Locate the cell with the specified text and output its (X, Y) center coordinate. 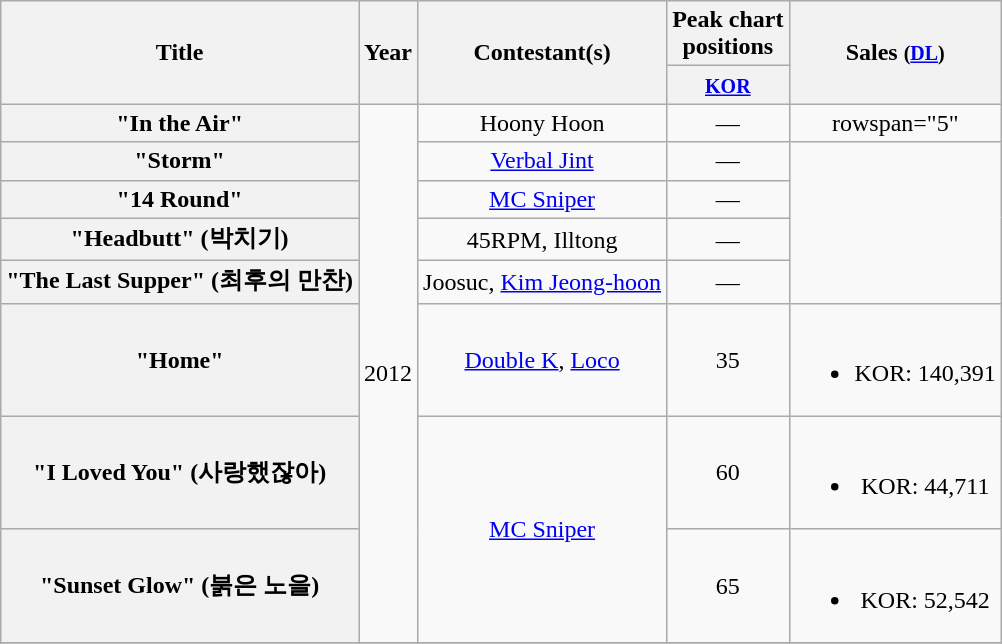
Hoony Hoon (542, 123)
"Home" (180, 360)
KOR: 44,711 (895, 472)
"In the Air" (180, 123)
"Headbutt" (박치기) (180, 240)
KOR: 52,542 (895, 586)
Year (388, 52)
Contestant(s) (542, 52)
KOR (728, 85)
Verbal Jint (542, 161)
KOR: 140,391 (895, 360)
"The Last Supper" (최후의 만찬) (180, 282)
"Storm" (180, 161)
Double K, Loco (542, 360)
rowspan="5" (895, 123)
2012 (388, 373)
Sales (DL) (895, 52)
"Sunset Glow" (붉은 노을) (180, 586)
"I Loved You" (사랑했잖아) (180, 472)
"14 Round" (180, 199)
65 (728, 586)
Peak chart positions (728, 34)
35 (728, 360)
Title (180, 52)
45RPM, Illtong (542, 240)
Joosuc, Kim Jeong-hoon (542, 282)
60 (728, 472)
